Find where the given text appears and provide that cell's center as [X, Y] coordinate. 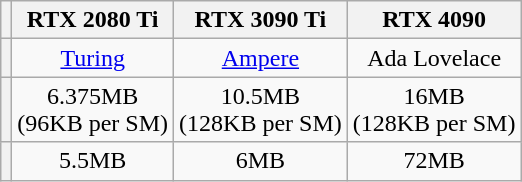
5.5MB [93, 161]
72MB [434, 161]
10.5MB (128KB per SM) [261, 110]
6MB [261, 161]
Turing [93, 58]
RTX 3090 Ti [261, 20]
16MB (128KB per SM) [434, 110]
Ada Lovelace [434, 58]
RTX 4090 [434, 20]
Ampere [261, 58]
RTX 2080 Ti [93, 20]
6.375MB (96KB per SM) [93, 110]
